Pinpoint the cell where the given text exists, returning its (X, Y) midpoint coordinate. 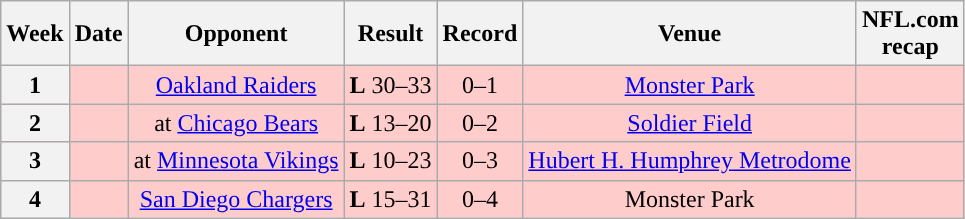
Soldier Field (690, 123)
Venue (690, 34)
Opponent (236, 34)
0–2 (480, 123)
at Minnesota Vikings (236, 161)
4 (35, 199)
L 10–23 (390, 161)
Result (390, 34)
0–3 (480, 161)
L 13–20 (390, 123)
L 30–33 (390, 85)
0–1 (480, 85)
at Chicago Bears (236, 123)
Oakland Raiders (236, 85)
0–4 (480, 199)
3 (35, 161)
Date (98, 34)
Week (35, 34)
San Diego Chargers (236, 199)
NFL.comrecap (910, 34)
L 15–31 (390, 199)
Record (480, 34)
1 (35, 85)
2 (35, 123)
Hubert H. Humphrey Metrodome (690, 161)
